Search for the cell housing the specified text and yield its [x, y] center coordinate. 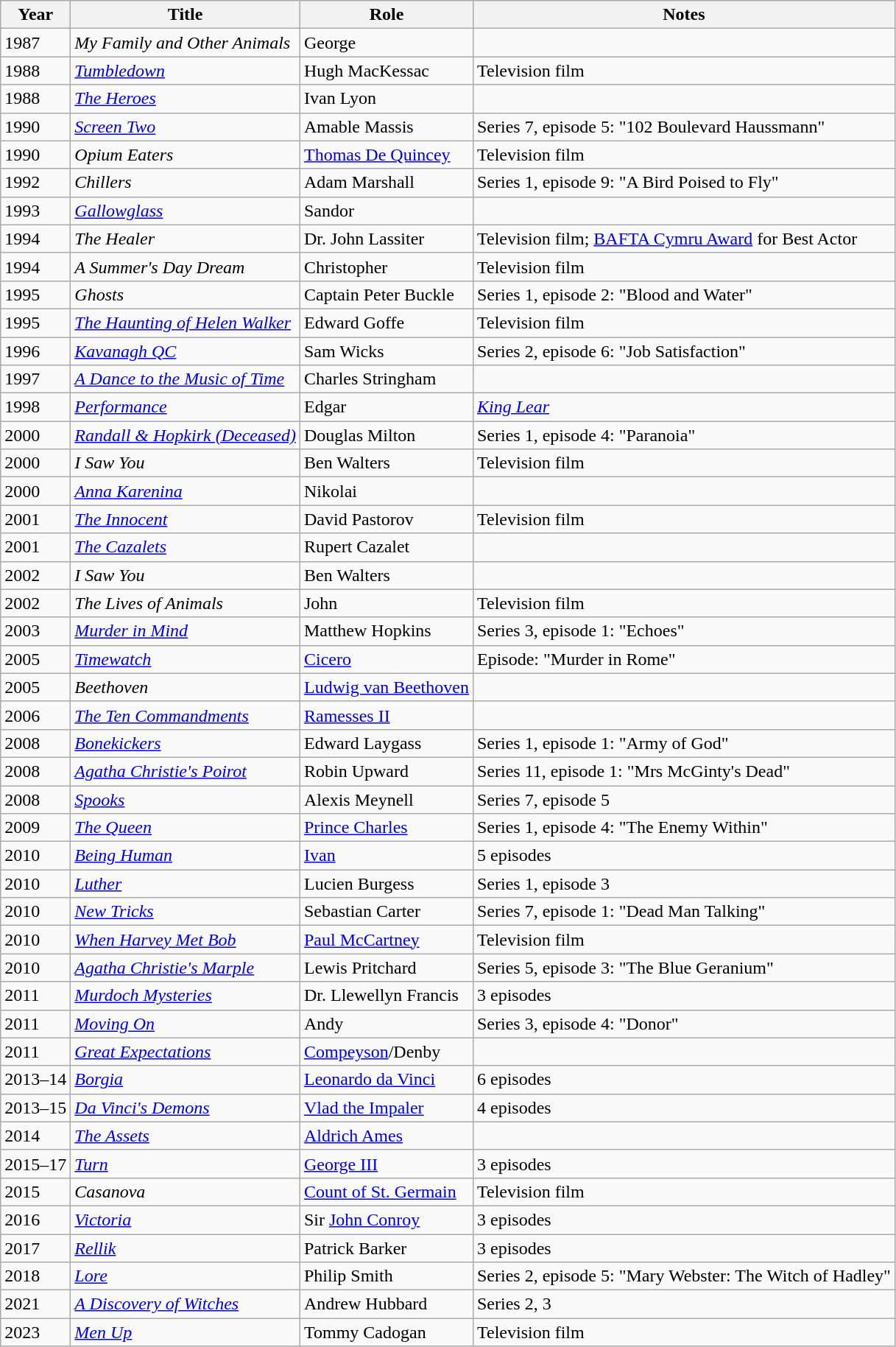
Lucien Burgess [386, 884]
Series 1, episode 3 [683, 884]
1987 [35, 43]
1996 [35, 351]
Ramesses II [386, 715]
Edward Goffe [386, 323]
Dr. John Lassiter [386, 239]
A Discovery of Witches [186, 1304]
George [386, 43]
Title [186, 15]
Series 7, episode 1: "Dead Man Talking" [683, 912]
The Cazalets [186, 547]
Robin Upward [386, 771]
Spooks [186, 799]
Captain Peter Buckle [386, 295]
Notes [683, 15]
Randall & Hopkirk (Deceased) [186, 435]
Sam Wicks [386, 351]
2013–14 [35, 1080]
Series 1, episode 2: "Blood and Water" [683, 295]
Victoria [186, 1220]
5 episodes [683, 856]
King Lear [683, 407]
Douglas Milton [386, 435]
Sebastian Carter [386, 912]
Opium Eaters [186, 155]
Amable Massis [386, 127]
Charles Stringham [386, 379]
2018 [35, 1276]
Kavanagh QC [186, 351]
2016 [35, 1220]
Series 2, episode 5: "Mary Webster: The Witch of Hadley" [683, 1276]
2023 [35, 1332]
The Haunting of Helen Walker [186, 323]
Great Expectations [186, 1052]
Series 7, episode 5: "102 Boulevard Haussmann" [683, 127]
Beethoven [186, 687]
Christopher [386, 267]
Year [35, 15]
The Innocent [186, 519]
My Family and Other Animals [186, 43]
Series 3, episode 4: "Donor" [683, 1024]
The Healer [186, 239]
Performance [186, 407]
Agatha Christie's Poirot [186, 771]
Adam Marshall [386, 183]
Da Vinci's Demons [186, 1108]
2017 [35, 1248]
Turn [186, 1164]
Ghosts [186, 295]
Luther [186, 884]
Andrew Hubbard [386, 1304]
Nikolai [386, 491]
Edgar [386, 407]
Gallowglass [186, 211]
1997 [35, 379]
Tumbledown [186, 71]
2015 [35, 1192]
Moving On [186, 1024]
6 episodes [683, 1080]
Murdoch Mysteries [186, 996]
Hugh MacKessac [386, 71]
Lewis Pritchard [386, 968]
Chillers [186, 183]
Episode: "Murder in Rome" [683, 659]
Aldrich Ames [386, 1136]
Compeyson/Denby [386, 1052]
Men Up [186, 1332]
Series 11, episode 1: "Mrs McGinty's Dead" [683, 771]
2003 [35, 631]
Role [386, 15]
1998 [35, 407]
John [386, 603]
Edward Laygass [386, 743]
2006 [35, 715]
2014 [35, 1136]
The Assets [186, 1136]
2021 [35, 1304]
Anna Karenina [186, 491]
Series 7, episode 5 [683, 799]
2009 [35, 828]
Patrick Barker [386, 1248]
The Ten Commandments [186, 715]
A Dance to the Music of Time [186, 379]
Television film; BAFTA Cymru Award for Best Actor [683, 239]
Sir John Conroy [386, 1220]
A Summer's Day Dream [186, 267]
Series 3, episode 1: "Echoes" [683, 631]
When Harvey Met Bob [186, 940]
Series 5, episode 3: "The Blue Geranium" [683, 968]
Series 1, episode 4: "The Enemy Within" [683, 828]
Philip Smith [386, 1276]
1992 [35, 183]
2015–17 [35, 1164]
Series 2, episode 6: "Job Satisfaction" [683, 351]
Rellik [186, 1248]
4 episodes [683, 1108]
Andy [386, 1024]
Cicero [386, 659]
Bonekickers [186, 743]
Vlad the Impaler [386, 1108]
George III [386, 1164]
Being Human [186, 856]
Lore [186, 1276]
1993 [35, 211]
Dr. Llewellyn Francis [386, 996]
Sandor [386, 211]
Ivan [386, 856]
2013–15 [35, 1108]
Screen Two [186, 127]
The Queen [186, 828]
Paul McCartney [386, 940]
Ludwig van Beethoven [386, 687]
Leonardo da Vinci [386, 1080]
Ivan Lyon [386, 99]
Count of St. Germain [386, 1192]
Agatha Christie's Marple [186, 968]
The Heroes [186, 99]
The Lives of Animals [186, 603]
Borgia [186, 1080]
Casanova [186, 1192]
Thomas De Quincey [386, 155]
Series 1, episode 4: "Paranoia" [683, 435]
New Tricks [186, 912]
Murder in Mind [186, 631]
Rupert Cazalet [386, 547]
Timewatch [186, 659]
Series 1, episode 1: "Army of God" [683, 743]
Matthew Hopkins [386, 631]
Prince Charles [386, 828]
Alexis Meynell [386, 799]
David Pastorov [386, 519]
Series 2, 3 [683, 1304]
Series 1, episode 9: "A Bird Poised to Fly" [683, 183]
Tommy Cadogan [386, 1332]
